Return the [X, Y] coordinate for the center point of the cell that contains the specified text.  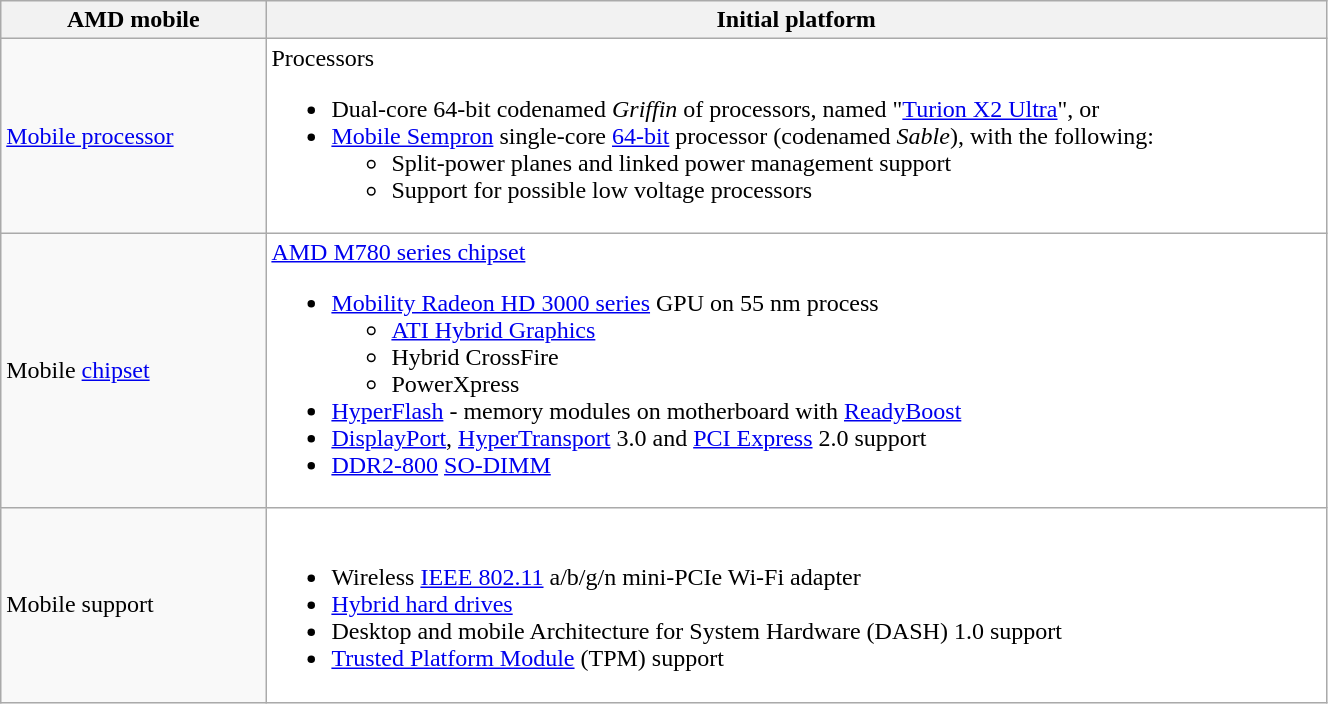
Mobile processor [134, 136]
Initial platform [796, 20]
Mobile chipset [134, 370]
AMD mobile [134, 20]
Mobile support [134, 605]
